From the cell containing the given text, extract its center point as (X, Y) coordinate. 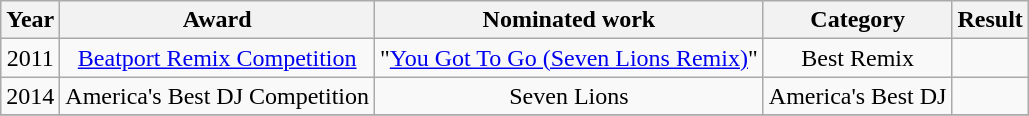
2014 (30, 96)
Beatport Remix Competition (218, 58)
Result (990, 20)
Year (30, 20)
Category (858, 20)
Award (218, 20)
America's Best DJ Competition (218, 96)
America's Best DJ (858, 96)
Best Remix (858, 58)
Nominated work (570, 20)
"You Got To Go (Seven Lions Remix)" (570, 58)
Seven Lions (570, 96)
2011 (30, 58)
